Determine the (x, y) coordinate at the center of the cell enclosing the given text.  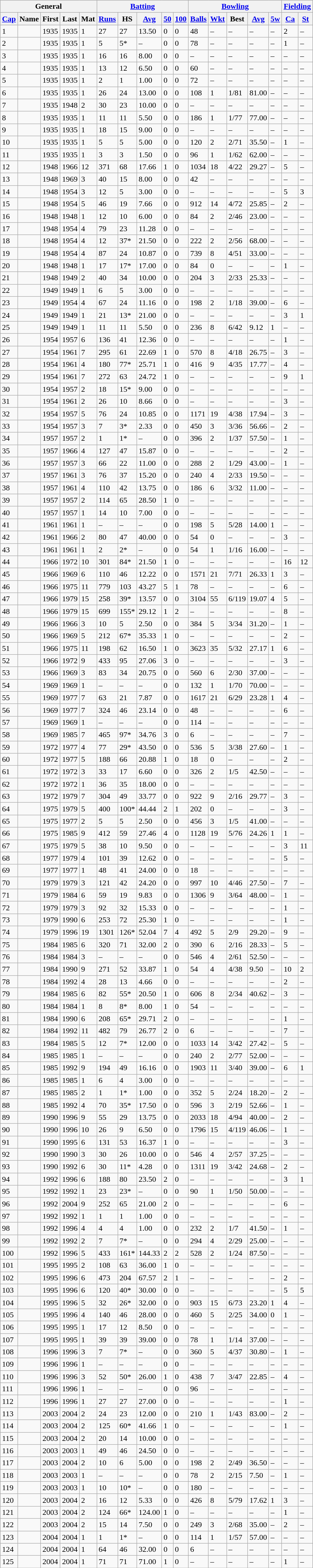
62.00 (258, 155)
25.30 (149, 920)
304 (107, 796)
212 (107, 636)
26.33 (258, 574)
25.33 (258, 278)
107 (9, 1340)
24.20 (149, 883)
3/40 (237, 1068)
997 (198, 883)
126* (127, 932)
127 (107, 451)
29.27 (258, 167)
23.50 (149, 1179)
4.66 (149, 982)
16.00 (258, 550)
58 (9, 735)
2/77 (237, 1056)
20.50 (149, 994)
6/42 (237, 327)
3104 (198, 599)
6/29 (237, 698)
2/29 (237, 1241)
23.14 (149, 710)
3* (127, 426)
456 (198, 821)
50.00 (258, 1191)
252 (107, 1204)
16.16 (149, 1068)
88 (9, 1105)
1/50 (237, 1191)
33.77 (149, 796)
48.00 (258, 895)
Runs (107, 19)
22.85 (258, 1377)
43.00 (258, 463)
17.50 (149, 1105)
104 (9, 1302)
85 (9, 1068)
19.07 (258, 599)
4/18 (237, 352)
2/25 (237, 1315)
31.20 (258, 624)
412 (107, 833)
536 (198, 747)
23.28 (258, 698)
17.77 (258, 365)
13.00 (149, 93)
1/16 (237, 550)
2/34 (237, 994)
699 (107, 611)
26* (127, 1302)
4/37 (237, 1352)
81 (9, 1019)
52.50 (258, 957)
57.00 (258, 1537)
19.50 (258, 475)
30.00 (149, 1290)
73 (9, 920)
14.00 (258, 525)
465 (107, 735)
39* (127, 599)
1/29 (237, 463)
2/57 (237, 1155)
13* (127, 315)
272 (107, 377)
202 (198, 809)
45 (9, 574)
4/119 (237, 1130)
606 (198, 994)
36.00 (149, 1265)
326 (198, 772)
2/68 (237, 1525)
208 (107, 1019)
9.83 (149, 895)
112 (9, 1401)
3/38 (237, 747)
12.22 (149, 574)
210 (198, 1414)
10* (127, 1488)
390 (198, 945)
4/35 (237, 365)
13.50 (149, 31)
52.00 (258, 1056)
12.62 (149, 858)
118 (9, 1475)
Batting (143, 6)
Best (237, 19)
5* (127, 43)
16.37 (149, 1142)
33.87 (149, 969)
28.00 (149, 1315)
6.60 (149, 772)
25.71 (149, 365)
136 (107, 340)
258 (107, 599)
43.27 (149, 587)
27.06 (149, 661)
70.00 (258, 685)
1/70 (237, 685)
Balls (198, 19)
6.00 (149, 216)
5/76 (237, 833)
2/49 (237, 1463)
89 (9, 1117)
7/71 (237, 574)
324 (107, 710)
29.12 (149, 611)
1034 (198, 167)
40.62 (258, 994)
4/72 (237, 204)
122 (9, 1525)
20.88 (149, 760)
37* (127, 241)
1311 (198, 1167)
1306 (198, 895)
2033 (198, 1117)
15.87 (149, 451)
294 (198, 1241)
HS (127, 19)
7.87 (149, 698)
44.44 (149, 809)
75 (9, 945)
1/37 (237, 438)
123 (9, 1537)
10.85 (149, 414)
26.75 (258, 352)
22.69 (149, 352)
1/62 (237, 155)
105 (9, 1315)
106 (9, 1327)
1033 (198, 1043)
27.17 (258, 648)
Last (70, 19)
17.94 (258, 414)
426 (198, 1500)
91 (9, 1142)
23.00 (258, 216)
1/43 (237, 1414)
51 (9, 648)
41.66 (149, 1426)
2/71 (237, 142)
Bowling (235, 6)
27.60 (258, 747)
249 (198, 1525)
3/47 (237, 1377)
482 (107, 1031)
144.33 (149, 1253)
44 (9, 562)
903 (198, 1302)
16.50 (149, 648)
First (51, 19)
140 (107, 1315)
4/51 (237, 253)
2/9 (237, 932)
81.00 (258, 93)
84* (127, 562)
596 (198, 1105)
912 (198, 204)
83.00 (258, 1414)
4/94 (237, 1117)
35.33 (149, 636)
65* (127, 1019)
34.00 (258, 1315)
1/18 (237, 303)
36.50 (258, 1463)
15.20 (149, 475)
31 (9, 401)
6/73 (237, 1302)
416 (198, 365)
320 (107, 945)
1903 (198, 1068)
18.20 (258, 1093)
271 (107, 969)
24.68 (258, 1167)
232 (198, 1228)
124.00 (149, 1512)
43.50 (149, 747)
11.28 (149, 229)
8* (127, 1006)
23* (127, 1191)
131 (107, 1142)
Name (29, 19)
27.00 (149, 1401)
41.50 (258, 1228)
1/14 (237, 1340)
40* (127, 1290)
24.26 (258, 833)
93 (9, 1167)
1/24 (237, 1253)
56 (9, 710)
17.66 (149, 167)
11.16 (149, 303)
98 (9, 1228)
11* (127, 1167)
8.50 (149, 1327)
236 (198, 327)
5/79 (237, 1500)
570 (198, 352)
7.00 (149, 512)
492 (198, 932)
67.57 (149, 1278)
4/46 (237, 883)
115 (9, 1438)
97* (127, 735)
37.25 (258, 1155)
116 (9, 1451)
396 (198, 438)
24.72 (149, 377)
194 (107, 1068)
28.50 (149, 500)
67* (127, 636)
18.00 (149, 784)
35* (127, 1105)
77.00 (258, 117)
2/46 (237, 216)
1796 (198, 1130)
1/7 (237, 1228)
94 (9, 1179)
17.00 (149, 266)
9.12 (258, 327)
155* (127, 611)
25.85 (258, 204)
2* (127, 550)
3/64 (237, 895)
2/24 (237, 1093)
253 (107, 920)
30.80 (258, 1352)
Wkt (217, 19)
60* (127, 1426)
2/30 (237, 673)
6/119 (237, 599)
922 (198, 796)
100* (127, 809)
2/56 (237, 241)
3/36 (237, 426)
1171 (198, 414)
360 (198, 1352)
42.50 (258, 772)
26.00 (149, 1377)
473 (107, 1278)
15.33 (149, 907)
13.57 (149, 599)
111 (9, 1389)
12.36 (149, 340)
41.00 (258, 821)
71.00 (149, 1562)
5/28 (237, 525)
3/32 (237, 488)
St (306, 19)
1128 (198, 833)
113 (9, 1414)
2.33 (149, 426)
29.71 (149, 1019)
69 (9, 870)
1/57 (237, 1537)
57.50 (258, 438)
1617 (198, 698)
33.00 (258, 253)
371 (107, 167)
35.50 (258, 142)
109 (9, 1364)
35.00 (258, 1525)
1/77 (237, 117)
132 (198, 685)
Mat (88, 19)
2/15 (237, 1475)
352 (198, 1093)
15* (127, 389)
4/22 (237, 167)
26.77 (149, 1031)
288 (198, 463)
4.28 (149, 1167)
7.66 (149, 204)
Ca (290, 19)
29.20 (258, 932)
68.00 (258, 241)
55* (127, 994)
General (49, 6)
222 (198, 241)
99 (9, 1241)
3623 (198, 648)
438 (198, 1377)
301 (107, 562)
25.00 (258, 1241)
3/34 (237, 624)
17.62 (258, 1500)
102 (9, 1278)
8.66 (149, 401)
560 (198, 673)
Cap (9, 19)
66* (127, 1512)
17* (127, 266)
29* (127, 747)
25 (9, 327)
97 (9, 1216)
117 (9, 1463)
384 (198, 624)
1571 (198, 574)
27.46 (149, 833)
119 (9, 1488)
739 (198, 253)
27.50 (258, 883)
52.66 (258, 1105)
52.04 (149, 932)
77* (127, 365)
46.06 (258, 1130)
2/61 (237, 957)
23.20 (258, 1302)
1/81 (237, 93)
1.50 (149, 155)
10.87 (149, 253)
779 (107, 587)
24.50 (149, 1451)
528 (198, 1253)
5.33 (149, 1500)
27.42 (258, 1043)
50* (127, 1377)
74 (9, 932)
460 (198, 1315)
400 (107, 809)
1301 (107, 932)
86 (9, 1080)
56.66 (258, 426)
20.75 (149, 673)
87.50 (258, 1253)
28.33 (258, 945)
Fielding (297, 6)
5w (275, 19)
29.77 (258, 796)
43 (9, 550)
161* (127, 1253)
450 (198, 426)
2/19 (237, 1105)
24.00 (149, 870)
295 (107, 352)
34.76 (149, 735)
5/32 (237, 648)
57 (9, 722)
